Return [X, Y] of the center of cell containing provided text 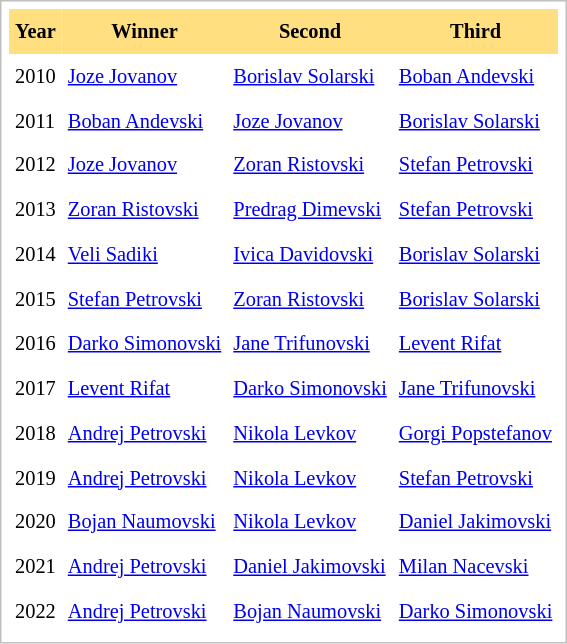
Gorgi Popstefanov [476, 434]
Milan Nacevski [476, 566]
Ivica Davidovski [310, 254]
Third [476, 32]
2018 [36, 434]
2014 [36, 254]
Predrag Dimevski [310, 210]
Year [36, 32]
2016 [36, 344]
2015 [36, 300]
2020 [36, 522]
Second [310, 32]
Winner [145, 32]
2019 [36, 478]
2021 [36, 566]
2011 [36, 120]
Veli Sadiki [145, 254]
2012 [36, 166]
2017 [36, 388]
2013 [36, 210]
2010 [36, 76]
2022 [36, 612]
